Scan for the cell matching the given text and deliver its (X, Y) coordinate at center. 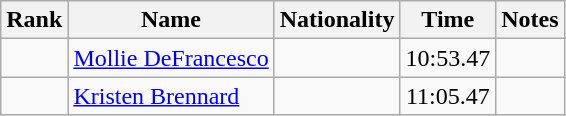
Rank (34, 20)
Time (448, 20)
Mollie DeFrancesco (171, 58)
10:53.47 (448, 58)
Kristen Brennard (171, 96)
Nationality (337, 20)
Name (171, 20)
Notes (530, 20)
11:05.47 (448, 96)
